For the text-containing cell, return its midpoint in (X, Y) coordinate format. 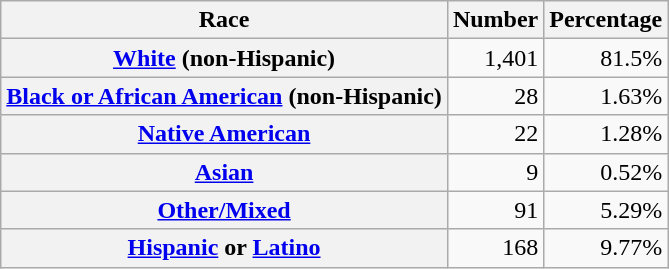
91 (495, 210)
Asian (224, 172)
1.63% (606, 96)
9 (495, 172)
1.28% (606, 134)
1,401 (495, 58)
Race (224, 20)
0.52% (606, 172)
White (non-Hispanic) (224, 58)
Percentage (606, 20)
Number (495, 20)
9.77% (606, 248)
168 (495, 248)
Other/Mixed (224, 210)
Hispanic or Latino (224, 248)
28 (495, 96)
5.29% (606, 210)
Native American (224, 134)
81.5% (606, 58)
22 (495, 134)
Black or African American (non-Hispanic) (224, 96)
